Extract the (X, Y) coordinate from the center of the cell holding the provided text.  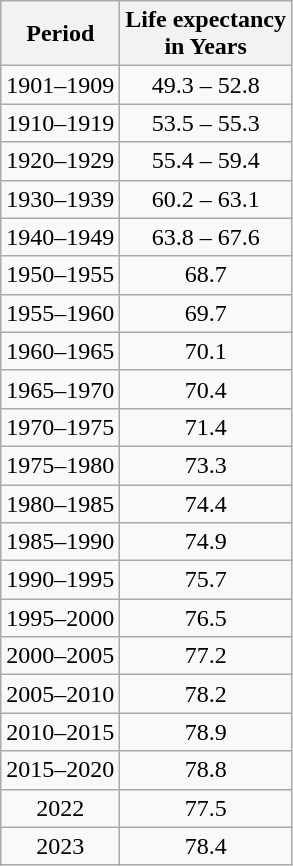
74.4 (206, 503)
1980–1985 (60, 503)
71.4 (206, 427)
1990–1995 (60, 580)
70.4 (206, 389)
78.8 (206, 770)
1955–1960 (60, 313)
69.7 (206, 313)
68.7 (206, 275)
1960–1965 (60, 351)
2022 (60, 808)
1910–1919 (60, 123)
53.5 – 55.3 (206, 123)
1920–1929 (60, 161)
Period (60, 34)
76.5 (206, 618)
Life expectancy in Years (206, 34)
63.8 – 67.6 (206, 237)
73.3 (206, 465)
60.2 – 63.1 (206, 199)
1940–1949 (60, 237)
2023 (60, 846)
1970–1975 (60, 427)
78.2 (206, 694)
1965–1970 (60, 389)
1985–1990 (60, 542)
74.9 (206, 542)
1950–1955 (60, 275)
49.3 – 52.8 (206, 85)
2015–2020 (60, 770)
1901–1909 (60, 85)
2000–2005 (60, 656)
70.1 (206, 351)
1995–2000 (60, 618)
2010–2015 (60, 732)
78.9 (206, 732)
55.4 – 59.4 (206, 161)
78.4 (206, 846)
75.7 (206, 580)
2005–2010 (60, 694)
1930–1939 (60, 199)
77.5 (206, 808)
1975–1980 (60, 465)
77.2 (206, 656)
